For the text-containing cell, return its midpoint in [X, Y] coordinate format. 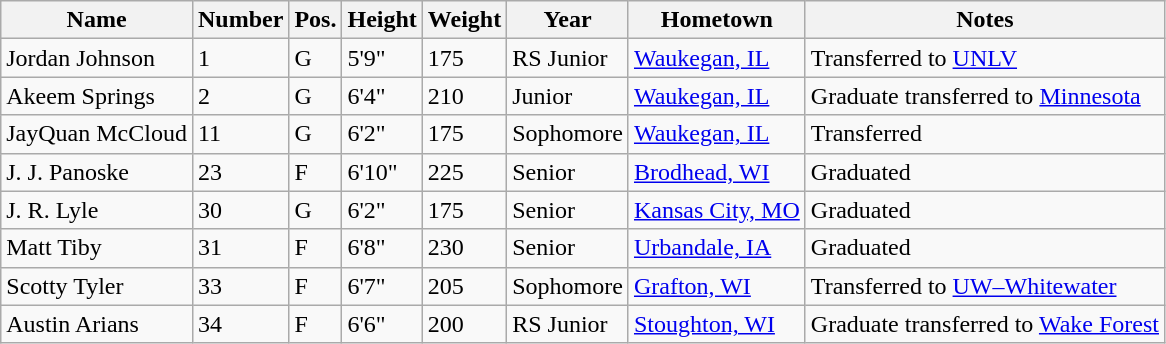
Grafton, WI [716, 286]
Height [382, 20]
Graduate transferred to Wake Forest [984, 324]
2 [240, 96]
225 [464, 172]
Notes [984, 20]
Year [568, 20]
JayQuan McCloud [97, 134]
Urbandale, IA [716, 248]
Jordan Johnson [97, 58]
Hometown [716, 20]
J. R. Lyle [97, 210]
Weight [464, 20]
Name [97, 20]
23 [240, 172]
6'7" [382, 286]
Brodhead, WI [716, 172]
1 [240, 58]
Transferred to UW–Whitewater [984, 286]
30 [240, 210]
6'4" [382, 96]
230 [464, 248]
Akeem Springs [97, 96]
J. J. Panoske [97, 172]
205 [464, 286]
11 [240, 134]
Transferred to UNLV [984, 58]
6'10" [382, 172]
6'6" [382, 324]
Number [240, 20]
Graduate transferred to Minnesota [984, 96]
Transferred [984, 134]
Matt Tiby [97, 248]
5'9" [382, 58]
Junior [568, 96]
Stoughton, WI [716, 324]
31 [240, 248]
Pos. [316, 20]
Kansas City, MO [716, 210]
210 [464, 96]
200 [464, 324]
33 [240, 286]
34 [240, 324]
Austin Arians [97, 324]
6'8" [382, 248]
Scotty Tyler [97, 286]
